Find where the given text appears and provide that cell's center as [x, y] coordinate. 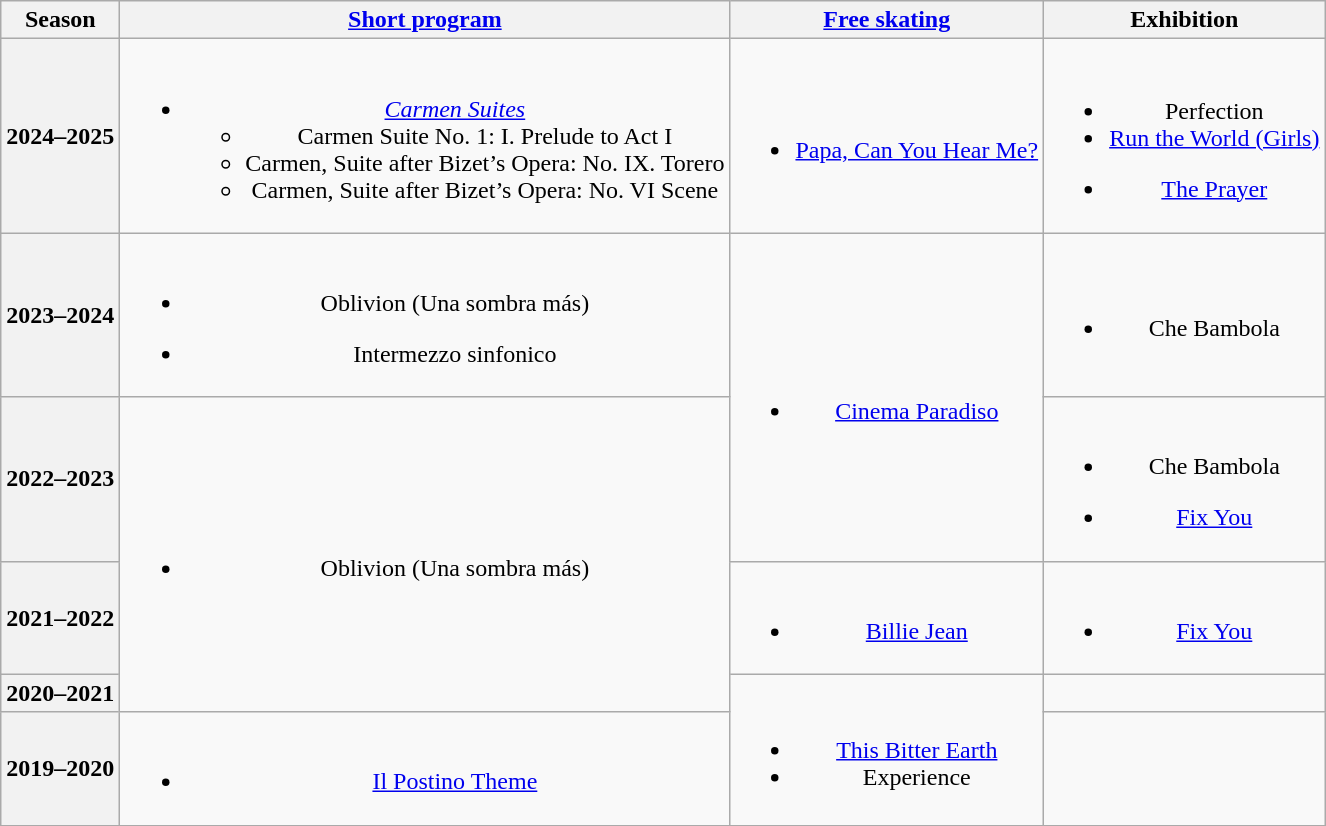
2020–2021 [60, 693]
Oblivion (Una sombra más) [425, 554]
2024–2025 [60, 136]
2023–2024 [60, 315]
Che Bambola Fix You [1184, 479]
Il Postino Theme [425, 768]
Free skating [887, 20]
2019–2020 [60, 768]
Exhibition [1184, 20]
Perfection Run the World (Girls) The Prayer [1184, 136]
Che Bambola [1184, 315]
Papa, Can You Hear Me? [887, 136]
Cinema Paradiso [887, 397]
2022–2023 [60, 479]
Fix You [1184, 618]
2021–2022 [60, 618]
Season [60, 20]
Short program [425, 20]
Oblivion (Una sombra más)Intermezzo sinfonico [425, 315]
This Bitter EarthExperience [887, 750]
Billie Jean [887, 618]
